Extract the [x, y] coordinate from the center of the cell holding the provided text.  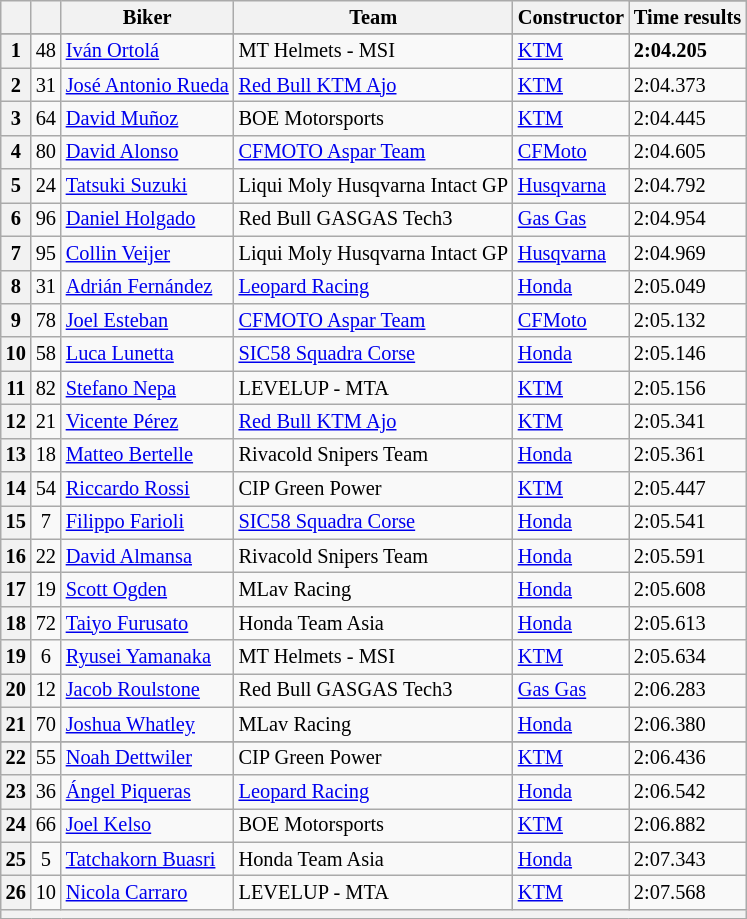
Tatsuki Suzuki [148, 186]
2:04.969 [688, 253]
3 [16, 118]
Ryusei Yamanaka [148, 657]
David Muñoz [148, 118]
36 [46, 791]
2:04.954 [688, 219]
95 [46, 253]
Jacob Roulstone [148, 690]
23 [16, 791]
82 [46, 388]
2:05.613 [688, 623]
55 [46, 758]
Daniel Holgado [148, 219]
70 [46, 724]
Collin Veijer [148, 253]
Team [374, 17]
2 [16, 85]
Adrián Fernández [148, 287]
2:05.634 [688, 657]
2:05.341 [688, 421]
54 [46, 489]
David Alonso [148, 152]
96 [46, 219]
2:05.591 [688, 556]
Scott Ogden [148, 589]
13 [16, 455]
2:05.447 [688, 489]
Ángel Piqueras [148, 791]
Vicente Pérez [148, 421]
78 [46, 320]
4 [16, 152]
58 [46, 354]
Matteo Bertelle [148, 455]
Tatchakorn Buasri [148, 859]
Taiyo Furusato [148, 623]
1 [16, 51]
David Almansa [148, 556]
2:05.608 [688, 589]
Iván Ortolá [148, 51]
2:07.568 [688, 892]
2:04.792 [688, 186]
8 [16, 287]
2:06.380 [688, 724]
Joel Kelso [148, 825]
14 [16, 489]
2:05.156 [688, 388]
80 [46, 152]
2:04.605 [688, 152]
Constructor [571, 17]
11 [16, 388]
2:04.445 [688, 118]
2:04.373 [688, 85]
José Antonio Rueda [148, 85]
2:04.205 [688, 51]
17 [16, 589]
66 [46, 825]
Joshua Whatley [148, 724]
2:06.882 [688, 825]
Time results [688, 17]
9 [16, 320]
72 [46, 623]
64 [46, 118]
Luca Lunetta [148, 354]
2:05.146 [688, 354]
Nicola Carraro [148, 892]
25 [16, 859]
2:07.343 [688, 859]
2:05.541 [688, 522]
Biker [148, 17]
20 [16, 690]
Noah Dettwiler [148, 758]
2:06.436 [688, 758]
16 [16, 556]
Stefano Nepa [148, 388]
Joel Esteban [148, 320]
2:06.283 [688, 690]
Filippo Farioli [148, 522]
48 [46, 51]
26 [16, 892]
2:05.132 [688, 320]
2:05.049 [688, 287]
2:06.542 [688, 791]
2:05.361 [688, 455]
Riccardo Rossi [148, 489]
15 [16, 522]
